Determine the [X, Y] coordinate at the center of the cell enclosing the given text.  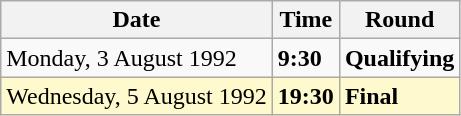
Qualifying [399, 58]
Time [306, 20]
Wednesday, 5 August 1992 [137, 96]
Date [137, 20]
Monday, 3 August 1992 [137, 58]
9:30 [306, 58]
Final [399, 96]
19:30 [306, 96]
Round [399, 20]
